Search for the cell housing the specified text and yield its (x, y) center coordinate. 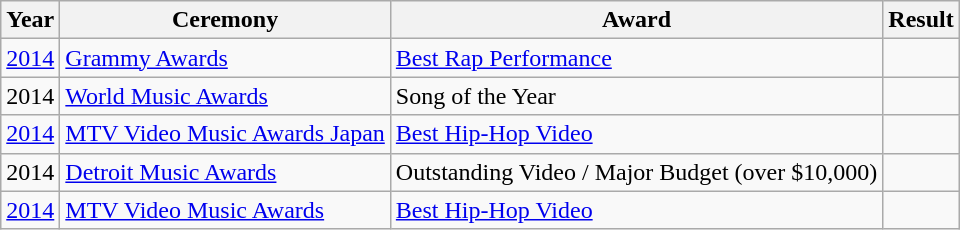
Best Rap Performance (636, 58)
Year (30, 20)
Ceremony (226, 20)
Outstanding Video / Major Budget (over $10,000) (636, 172)
MTV Video Music Awards Japan (226, 134)
Detroit Music Awards (226, 172)
World Music Awards (226, 96)
MTV Video Music Awards (226, 210)
Award (636, 20)
Grammy Awards (226, 58)
Result (921, 20)
Song of the Year (636, 96)
